Provide the [x, y] coordinate of the cell's center where the given text is located.  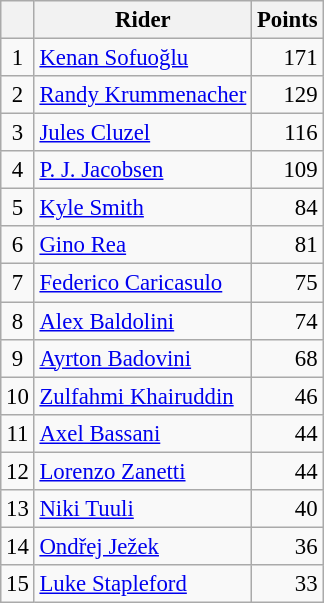
13 [18, 509]
Federico Caricasulo [142, 283]
Ondřej Ježek [142, 546]
Zulfahmi Khairuddin [142, 396]
Jules Cluzel [142, 133]
11 [18, 433]
8 [18, 321]
2 [18, 95]
1 [18, 58]
129 [288, 95]
15 [18, 584]
5 [18, 208]
46 [288, 396]
Gino Rea [142, 245]
171 [288, 58]
9 [18, 358]
116 [288, 133]
Ayrton Badovini [142, 358]
Alex Baldolini [142, 321]
Niki Tuuli [142, 509]
81 [288, 245]
Points [288, 20]
Lorenzo Zanetti [142, 471]
Rider [142, 20]
10 [18, 396]
84 [288, 208]
4 [18, 170]
3 [18, 133]
12 [18, 471]
P. J. Jacobsen [142, 170]
Kenan Sofuoğlu [142, 58]
Luke Stapleford [142, 584]
40 [288, 509]
Randy Krummenacher [142, 95]
Kyle Smith [142, 208]
74 [288, 321]
36 [288, 546]
33 [288, 584]
6 [18, 245]
75 [288, 283]
109 [288, 170]
Axel Bassani [142, 433]
68 [288, 358]
14 [18, 546]
7 [18, 283]
